From the cell containing the given text, extract its center point as [X, Y] coordinate. 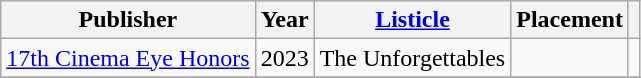
2023 [284, 58]
Listicle [412, 20]
Placement [570, 20]
Year [284, 20]
17th Cinema Eye Honors [128, 58]
The Unforgettables [412, 58]
Publisher [128, 20]
